Provide the [x, y] coordinate of the cell's center where the given text is located.  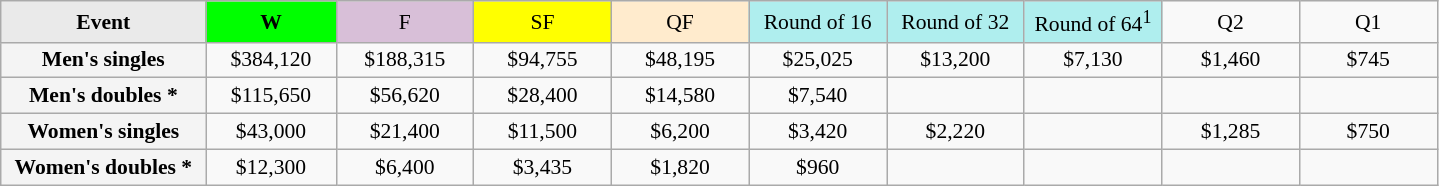
$6,200 [680, 132]
$1,285 [1231, 132]
$28,400 [543, 96]
Men's doubles * [104, 96]
$11,500 [543, 132]
QF [680, 22]
Q2 [1231, 22]
Round of 641 [1093, 22]
$6,400 [405, 167]
$1,460 [1231, 60]
$3,435 [543, 167]
$188,315 [405, 60]
$115,650 [271, 96]
$7,130 [1093, 60]
Men's singles [104, 60]
$750 [1368, 132]
Event [104, 22]
F [405, 22]
$94,755 [543, 60]
Q1 [1368, 22]
$14,580 [680, 96]
$960 [818, 167]
$43,000 [271, 132]
$25,025 [818, 60]
$1,820 [680, 167]
$2,220 [955, 132]
$745 [1368, 60]
Women's doubles * [104, 167]
$56,620 [405, 96]
Round of 32 [955, 22]
$3,420 [818, 132]
$384,120 [271, 60]
Round of 16 [818, 22]
$13,200 [955, 60]
$21,400 [405, 132]
SF [543, 22]
$12,300 [271, 167]
W [271, 22]
$7,540 [818, 96]
$48,195 [680, 60]
Women's singles [104, 132]
